Capture the cell that displays the provided text and extract its [X, Y] central coordinate. 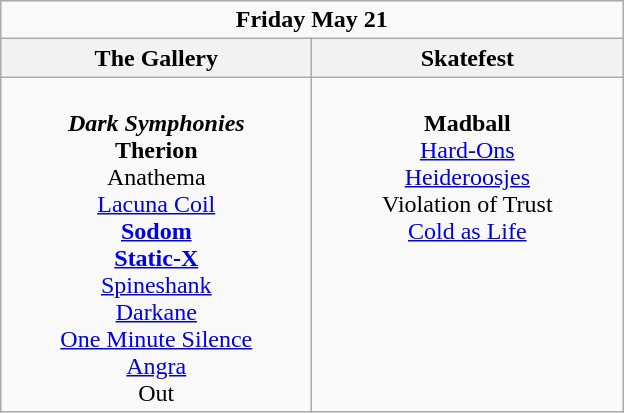
The Gallery [156, 58]
Skatefest [468, 58]
Friday May 21 [312, 20]
Madball Hard-Ons Heideroosjes Violation of Trust Cold as Life [468, 244]
Dark Symphonies Therion Anathema Lacuna CoilSodom Static-X Spineshank Darkane One Minute Silence Angra Out [156, 244]
